Return the (x, y) coordinate for the center point of the cell that contains the specified text.  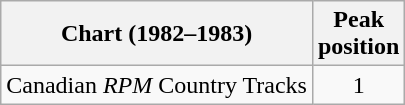
Chart (1982–1983) (157, 34)
Peakposition (358, 34)
Canadian RPM Country Tracks (157, 85)
1 (358, 85)
